Locate the cell with the specified text and output its [X, Y] center coordinate. 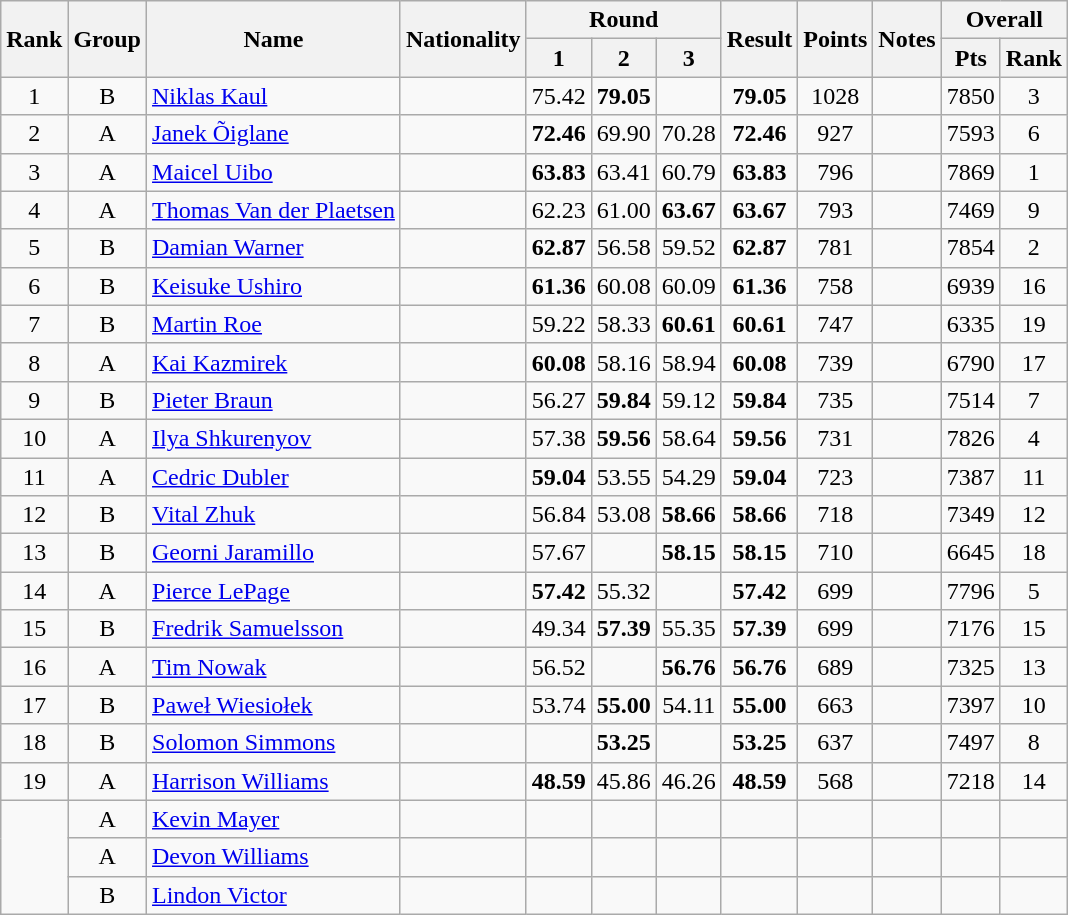
Kai Kazmirek [274, 362]
Tim Nowak [274, 667]
6790 [970, 362]
Points [836, 39]
Keisuke Ushiro [274, 286]
Maicel Uibo [274, 172]
927 [836, 134]
Pts [970, 58]
Martin Roe [274, 324]
45.86 [624, 781]
7325 [970, 667]
7854 [970, 248]
Solomon Simmons [274, 743]
Notes [907, 39]
56.27 [558, 400]
58.64 [688, 438]
637 [836, 743]
62.23 [558, 210]
57.67 [558, 553]
7514 [970, 400]
Cedric Dubler [274, 477]
Georni Jaramillo [274, 553]
70.28 [688, 134]
Pierce LePage [274, 591]
53.74 [558, 705]
Niklas Kaul [274, 96]
718 [836, 515]
60.09 [688, 286]
731 [836, 438]
7869 [970, 172]
Janek Õiglane [274, 134]
7387 [970, 477]
7218 [970, 781]
56.52 [558, 667]
69.90 [624, 134]
Result [759, 39]
7349 [970, 515]
Thomas Van der Plaetsen [274, 210]
747 [836, 324]
6335 [970, 324]
735 [836, 400]
689 [836, 667]
58.16 [624, 362]
793 [836, 210]
63.41 [624, 172]
7176 [970, 629]
7497 [970, 743]
59.22 [558, 324]
7826 [970, 438]
Damian Warner [274, 248]
59.12 [688, 400]
663 [836, 705]
Kevin Mayer [274, 819]
739 [836, 362]
7850 [970, 96]
60.79 [688, 172]
Round [624, 20]
49.34 [558, 629]
796 [836, 172]
Ilya Shkurenyov [274, 438]
55.32 [624, 591]
568 [836, 781]
7397 [970, 705]
6939 [970, 286]
61.00 [624, 210]
56.58 [624, 248]
Group [108, 39]
Lindon Victor [274, 895]
57.38 [558, 438]
56.84 [558, 515]
1028 [836, 96]
58.33 [624, 324]
Pieter Braun [274, 400]
Vital Zhuk [274, 515]
75.42 [558, 96]
Devon Williams [274, 857]
59.52 [688, 248]
54.29 [688, 477]
53.55 [624, 477]
7593 [970, 134]
Overall [1004, 20]
46.26 [688, 781]
Paweł Wiesiołek [274, 705]
781 [836, 248]
7469 [970, 210]
7796 [970, 591]
758 [836, 286]
Harrison Williams [274, 781]
6645 [970, 553]
723 [836, 477]
54.11 [688, 705]
710 [836, 553]
55.35 [688, 629]
58.94 [688, 362]
53.08 [624, 515]
Name [274, 39]
Nationality [463, 39]
Fredrik Samuelsson [274, 629]
